Identify which cell holds the provided text, then report its (X, Y) central coordinate. 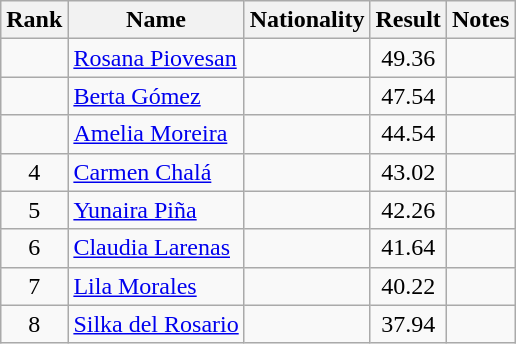
4 (34, 172)
Carmen Chalá (156, 172)
41.64 (408, 248)
8 (34, 324)
6 (34, 248)
Berta Gómez (156, 96)
47.54 (408, 96)
Result (408, 20)
49.36 (408, 58)
Nationality (307, 20)
Rank (34, 20)
7 (34, 286)
Name (156, 20)
37.94 (408, 324)
Lila Morales (156, 286)
Claudia Larenas (156, 248)
Rosana Piovesan (156, 58)
44.54 (408, 134)
Notes (480, 20)
40.22 (408, 286)
Yunaira Piña (156, 210)
Amelia Moreira (156, 134)
Silka del Rosario (156, 324)
42.26 (408, 210)
43.02 (408, 172)
5 (34, 210)
